Output the (x, y) coordinate of the center of the cell containing the given text.  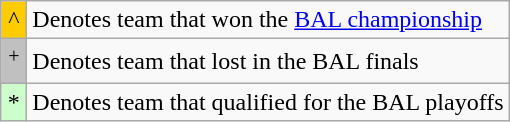
Denotes team that qualified for the BAL playoffs (268, 102)
Denotes team that lost in the BAL finals (268, 62)
^ (14, 20)
+ (14, 62)
Denotes team that won the BAL championship (268, 20)
* (14, 102)
